Detect which cell encompasses the target text, then output its [X, Y] center coordinate. 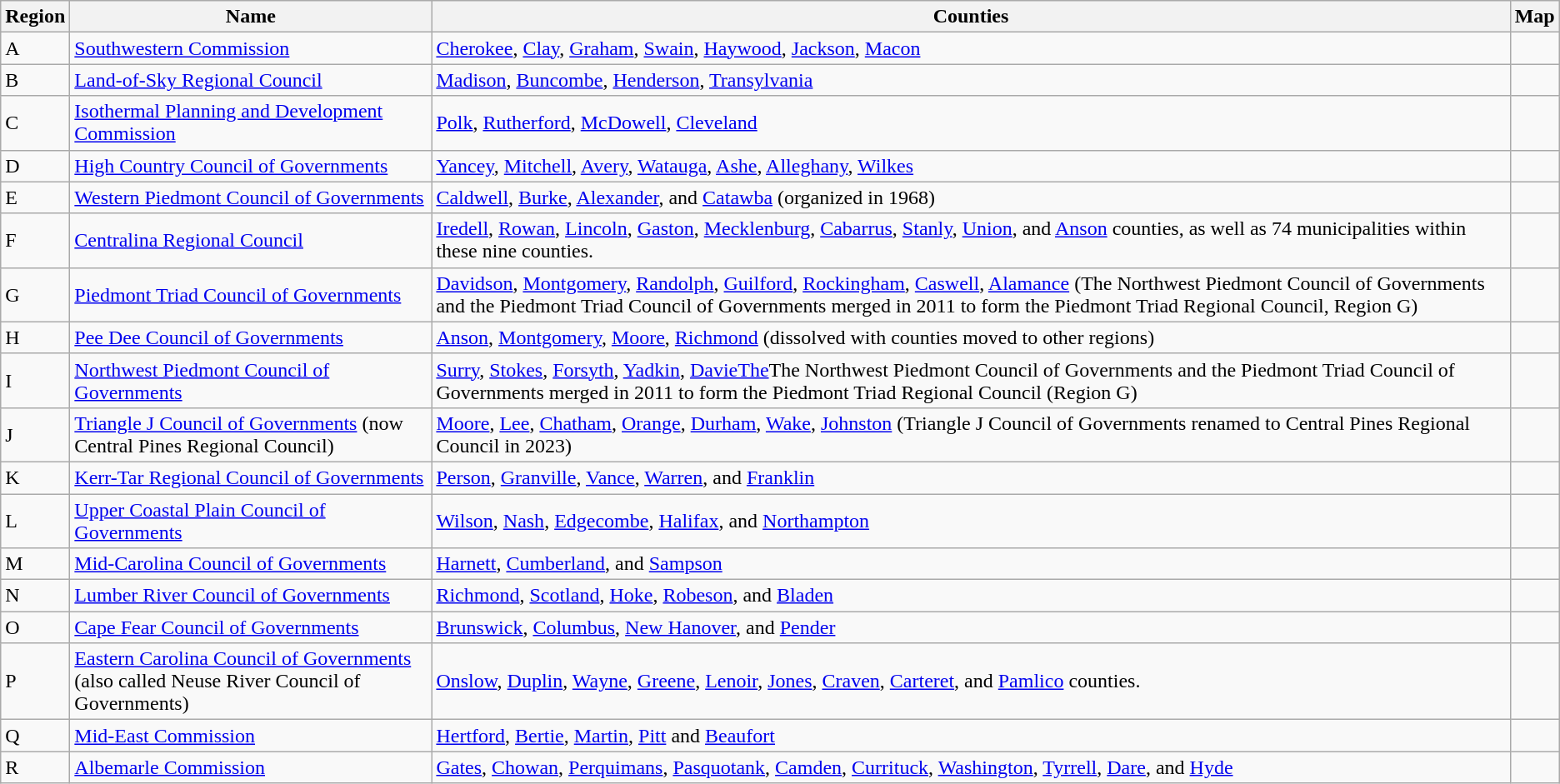
H [35, 337]
F [35, 240]
Mid-Carolina Council of Governments [251, 564]
Onslow, Duplin, Wayne, Greene, Lenoir, Jones, Craven, Carteret, and Pamlico counties. [971, 682]
Madison, Buncombe, Henderson, Transylvania [971, 80]
L [35, 520]
C [35, 123]
Kerr-Tar Regional Council of Governments [251, 477]
Wilson, Nash, Edgecombe, Halifax, and Northampton [971, 520]
O [35, 627]
Richmond, Scotland, Hoke, Robeson, and Bladen [971, 596]
M [35, 564]
N [35, 596]
Mid-East Commission [251, 736]
I [35, 380]
Cherokee, Clay, Graham, Swain, Haywood, Jackson, Macon [971, 48]
B [35, 80]
Name [251, 17]
Map [1535, 17]
Centralina Regional Council [251, 240]
K [35, 477]
E [35, 197]
Moore, Lee, Chatham, Orange, Durham, Wake, Johnston (Triangle J Council of Governments renamed to Central Pines Regional Council in 2023) [971, 435]
Hertford, Bertie, Martin, Pitt and Beaufort [971, 736]
Northwest Piedmont Council of Governments [251, 380]
Counties [971, 17]
G [35, 295]
Albemarle Commission [251, 767]
Land-of-Sky Regional Council [251, 80]
Q [35, 736]
Western Piedmont Council of Governments [251, 197]
Anson, Montgomery, Moore, Richmond (dissolved with counties moved to other regions) [971, 337]
Caldwell, Burke, Alexander, and Catawba (organized in 1968) [971, 197]
Isothermal Planning and Development Commission [251, 123]
Piedmont Triad Council of Governments [251, 295]
Eastern Carolina Council of Governments(also called Neuse River Council of Governments) [251, 682]
Iredell, Rowan, Lincoln, Gaston, Mecklenburg, Cabarrus, Stanly, Union, and Anson counties, as well as 74 municipalities within these nine counties. [971, 240]
Harnett, Cumberland, and Sampson [971, 564]
D [35, 166]
Person, Granville, Vance, Warren, and Franklin [971, 477]
Lumber River Council of Governments [251, 596]
P [35, 682]
A [35, 48]
Pee Dee Council of Governments [251, 337]
Triangle J Council of Governments (now Central Pines Regional Council) [251, 435]
Upper Coastal Plain Council of Governments [251, 520]
Region [35, 17]
Brunswick, Columbus, New Hanover, and Pender [971, 627]
R [35, 767]
Cape Fear Council of Governments [251, 627]
High Country Council of Governments [251, 166]
Gates, Chowan, Perquimans, Pasquotank, Camden, Currituck, Washington, Tyrrell, Dare, and Hyde [971, 767]
J [35, 435]
Polk, Rutherford, McDowell, Cleveland [971, 123]
Yancey, Mitchell, Avery, Watauga, Ashe, Alleghany, Wilkes [971, 166]
Southwestern Commission [251, 48]
